Identify which cell holds the provided text, then report its (X, Y) central coordinate. 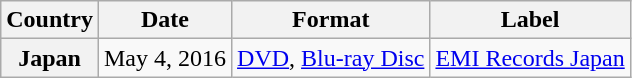
Country (50, 20)
DVD, Blu-ray Disc (331, 58)
Format (331, 20)
EMI Records Japan (530, 58)
Label (530, 20)
May 4, 2016 (164, 58)
Japan (50, 58)
Date (164, 20)
